Pinpoint the cell where the given text exists, returning its [X, Y] midpoint coordinate. 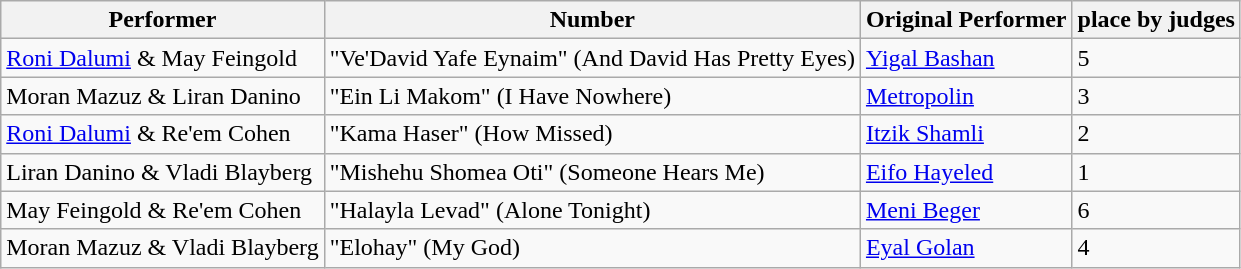
"Ve'David Yafe Eynaim" (And David Has Pretty Eyes) [592, 58]
Liran Danino & Vladi Blayberg [162, 172]
Performer [162, 20]
Eifo Hayeled [966, 172]
"Mishehu Shomea Oti" (Someone Hears Me) [592, 172]
"Halayla Levad" (Alone Tonight) [592, 210]
Roni Dalumi & May Feingold [162, 58]
5 [1156, 58]
"Elohay" (My God) [592, 248]
Moran Mazuz & Vladi Blayberg [162, 248]
"Ein Li Makom" (I Have Nowhere) [592, 96]
1 [1156, 172]
Original Performer [966, 20]
"Kama Haser" (How Missed) [592, 134]
Moran Mazuz & Liran Danino [162, 96]
place by judges [1156, 20]
Eyal Golan [966, 248]
3 [1156, 96]
Number [592, 20]
Roni Dalumi & Re'em Cohen [162, 134]
Meni Beger [966, 210]
May Feingold & Re'em Cohen [162, 210]
4 [1156, 248]
2 [1156, 134]
Itzik Shamli [966, 134]
Metropolin [966, 96]
6 [1156, 210]
Yigal Bashan [966, 58]
